Return (x, y) of the center of cell containing provided text 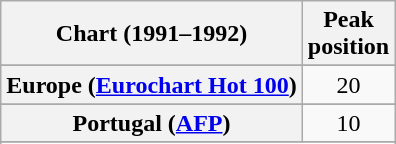
Portugal (AFP) (152, 123)
Chart (1991–1992) (152, 34)
Europe (Eurochart Hot 100) (152, 85)
Peakposition (348, 34)
10 (348, 123)
20 (348, 85)
